Pinpoint the cell where the given text exists, returning its (X, Y) midpoint coordinate. 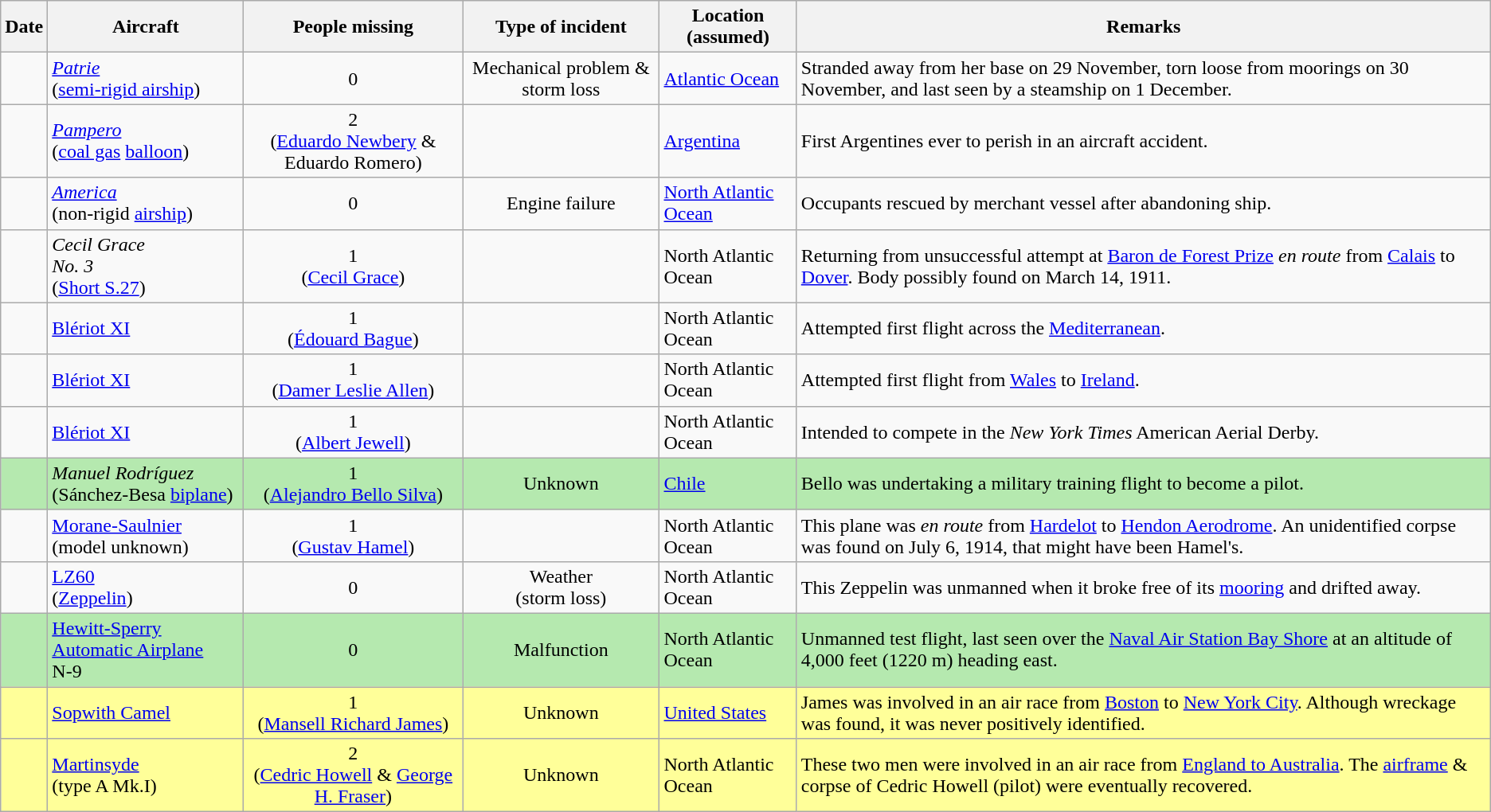
First Argentines ever to perish in an aircraft accident. (1144, 141)
This plane was en route from Hardelot to Hendon Aerodrome. An unidentified corpse was found on July 6, 1914, that might have been Hamel's. (1144, 535)
Stranded away from her base on 29 November, torn loose from moorings on 30 November, and last seen by a steamship on 1 December. (1144, 78)
This Zeppelin was unmanned when it broke free of its mooring and drifted away. (1144, 588)
Pampero(coal gas balloon) (146, 141)
Aircraft (146, 27)
James was involved in an air race from Boston to New York City. Although wreckage was found, it was never positively identified. (1144, 712)
America(non-rigid airship) (146, 204)
1(Albert Jewell) (354, 431)
Atlantic Ocean (728, 78)
1(Cecil Grace) (354, 266)
Morane-Saulnier(model unknown) (146, 535)
Patrie(semi-rigid airship) (146, 78)
1(Gustav Hamel) (354, 535)
1(Mansell Richard James) (354, 712)
Chile (728, 484)
Occupants rescued by merchant vessel after abandoning ship. (1144, 204)
Returning from unsuccessful attempt at Baron de Forest Prize en route from Calais to Dover. Body possibly found on March 14, 1911. (1144, 266)
Sopwith Camel (146, 712)
2(Eduardo Newbery & Eduardo Romero) (354, 141)
Bello was undertaking a military training flight to become a pilot. (1144, 484)
Martinsyde(type A Mk.I) (146, 775)
LZ60(Zeppelin) (146, 588)
Location (assumed) (728, 27)
Attempted first flight across the Mediterranean. (1144, 328)
Date (24, 27)
Mechanical problem & storm loss (561, 78)
Type of incident (561, 27)
1(Édouard Bague) (354, 328)
These two men were involved in an air race from England to Australia. The airframe & corpse of Cedric Howell (pilot) were eventually recovered. (1144, 775)
Manuel Rodríguez(Sánchez-Besa biplane) (146, 484)
1(Alejandro Bello Silva) (354, 484)
Unmanned test flight, last seen over the Naval Air Station Bay Shore at an altitude of 4,000 feet (1220 m) heading east. (1144, 650)
Attempted first flight from Wales to Ireland. (1144, 381)
Engine failure (561, 204)
Remarks (1144, 27)
People missing (354, 27)
Hewitt-Sperry Automatic AirplaneN-9 (146, 650)
2(Cedric Howell & George H. Fraser) (354, 775)
Argentina (728, 141)
Cecil GraceNo. 3(Short S.27) (146, 266)
United States (728, 712)
Malfunction (561, 650)
Weather(storm loss) (561, 588)
Intended to compete in the New York Times American Aerial Derby. (1144, 431)
1(Damer Leslie Allen) (354, 381)
